Determine the (X, Y) coordinate at the center of the cell enclosing the given text.  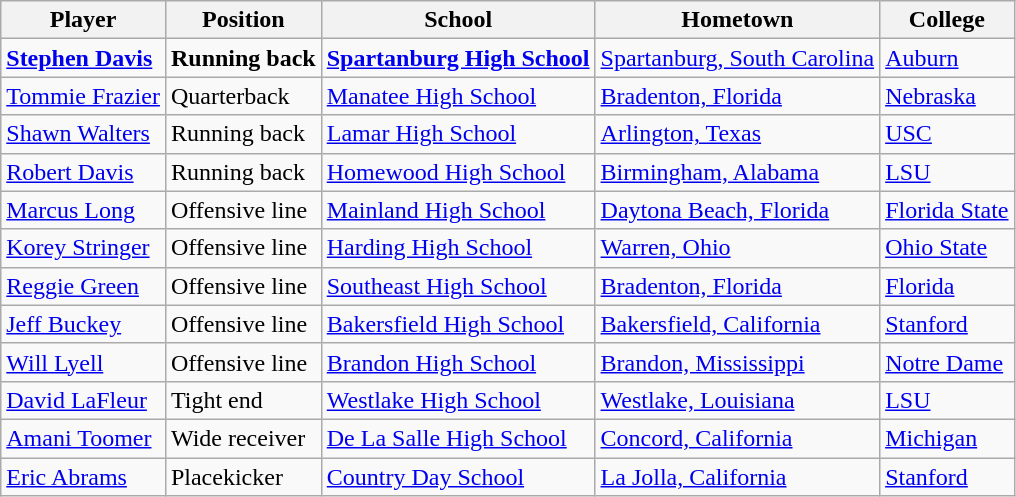
School (458, 20)
Tight end (243, 400)
Westlake High School (458, 400)
David LaFleur (84, 400)
Auburn (947, 58)
Florida (947, 286)
Mainland High School (458, 210)
Bakersfield High School (458, 324)
Spartanburg High School (458, 58)
Tommie Frazier (84, 96)
Robert Davis (84, 172)
Will Lyell (84, 362)
Country Day School (458, 477)
Brandon High School (458, 362)
Eric Abrams (84, 477)
Nebraska (947, 96)
Marcus Long (84, 210)
Position (243, 20)
Homewood High School (458, 172)
Florida State (947, 210)
Stephen Davis (84, 58)
Shawn Walters (84, 134)
Wide receiver (243, 438)
Westlake, Louisiana (738, 400)
Notre Dame (947, 362)
Jeff Buckey (84, 324)
Spartanburg, South Carolina (738, 58)
Manatee High School (458, 96)
Concord, California (738, 438)
Michigan (947, 438)
La Jolla, California (738, 477)
Hometown (738, 20)
Amani Toomer (84, 438)
Player (84, 20)
Placekicker (243, 477)
College (947, 20)
Southeast High School (458, 286)
Warren, Ohio (738, 248)
Birmingham, Alabama (738, 172)
Bakersfield, California (738, 324)
Reggie Green (84, 286)
Quarterback (243, 96)
De La Salle High School (458, 438)
Daytona Beach, Florida (738, 210)
Arlington, Texas (738, 134)
Lamar High School (458, 134)
Harding High School (458, 248)
USC (947, 134)
Korey Stringer (84, 248)
Ohio State (947, 248)
Brandon, Mississippi (738, 362)
